Return (X, Y) of the center of cell containing provided text 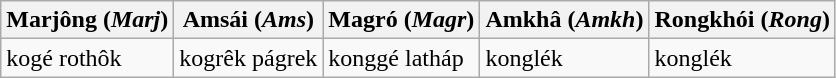
Magró (Magr) (402, 20)
kogé rothôk (88, 58)
kogrêk págrek (248, 58)
Amkhâ (Amkh) (564, 20)
Rongkhói (Rong) (742, 20)
konggé latháp (402, 58)
Amsái (Ams) (248, 20)
Marjông (Marj) (88, 20)
